Return (X, Y) of the center of cell containing provided text 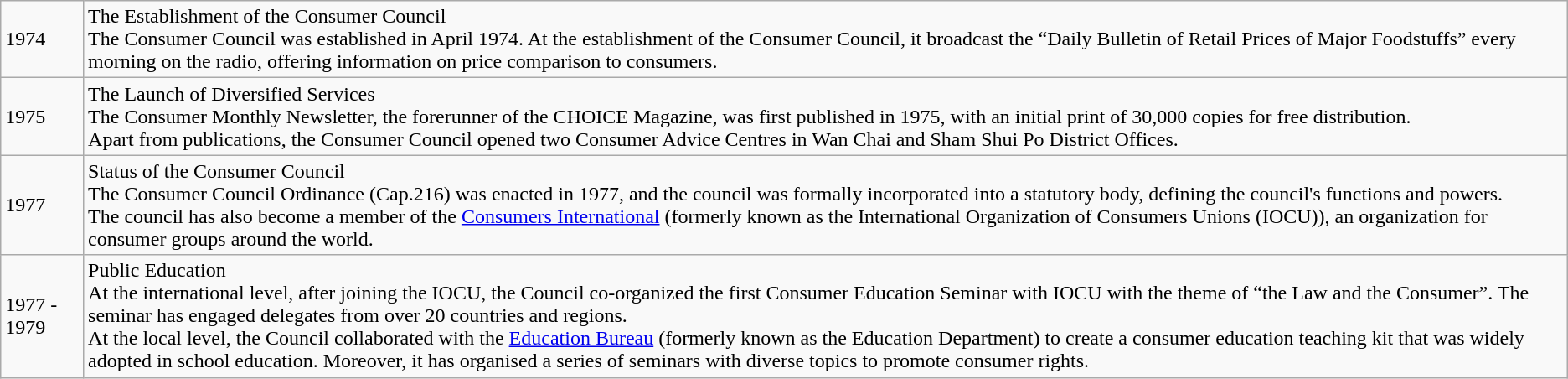
1975 (42, 117)
1977 - 1979 (42, 316)
1974 (42, 39)
1977 (42, 205)
